For the text-containing cell, return its midpoint in [x, y] coordinate format. 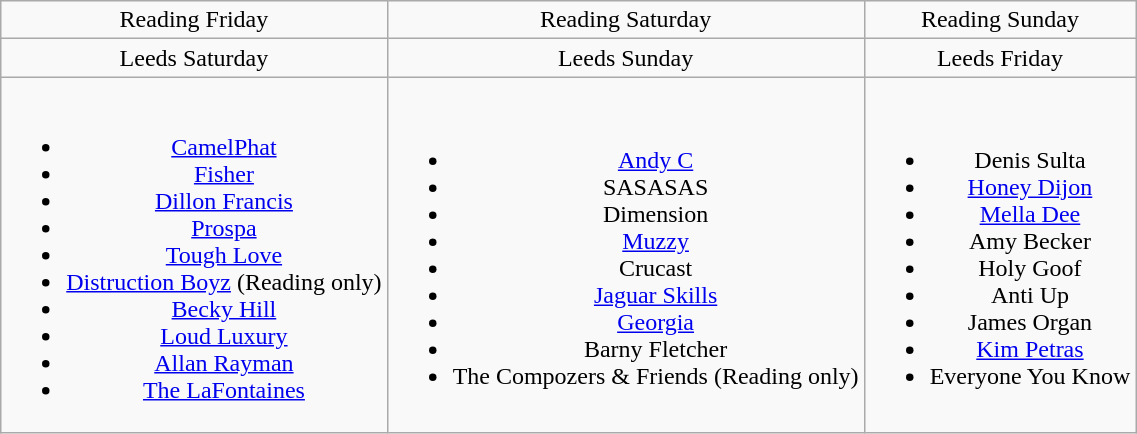
Leeds Sunday [626, 58]
Leeds Saturday [194, 58]
Reading Saturday [626, 20]
Reading Friday [194, 20]
Reading Sunday [1000, 20]
Andy CSASASASDimensionMuzzyCrucastJaguar SkillsGeorgiaBarny FletcherThe Compozers & Friends (Reading only) [626, 255]
CamelPhatFisherDillon FrancisProspaTough LoveDistruction Boyz (Reading only)Becky HillLoud LuxuryAllan RaymanThe LaFontaines [194, 255]
Leeds Friday [1000, 58]
Denis SultaHoney DijonMella DeeAmy BeckerHoly GoofAnti UpJames OrganKim PetrasEveryone You Know [1000, 255]
